Scan for the cell matching the given text and deliver its (X, Y) coordinate at center. 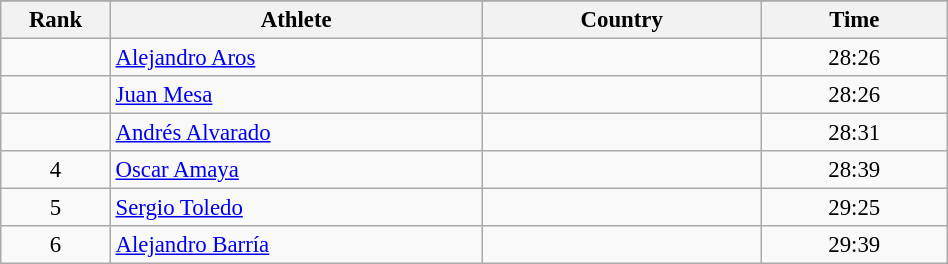
Oscar Amaya (296, 170)
Country (622, 20)
4 (56, 170)
28:39 (854, 170)
5 (56, 208)
Alejandro Barría (296, 245)
Time (854, 20)
Alejandro Aros (296, 58)
29:25 (854, 208)
29:39 (854, 245)
Sergio Toledo (296, 208)
Rank (56, 20)
Juan Mesa (296, 95)
28:31 (854, 133)
Andrés Alvarado (296, 133)
6 (56, 245)
Athlete (296, 20)
